Return (x, y) of the center of cell containing provided text 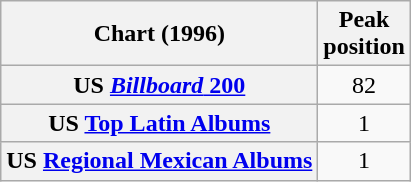
US Billboard 200 (160, 85)
Peakposition (364, 34)
Chart (1996) (160, 34)
US Top Latin Albums (160, 123)
US Regional Mexican Albums (160, 161)
82 (364, 85)
